Search for the cell housing the specified text and yield its [x, y] center coordinate. 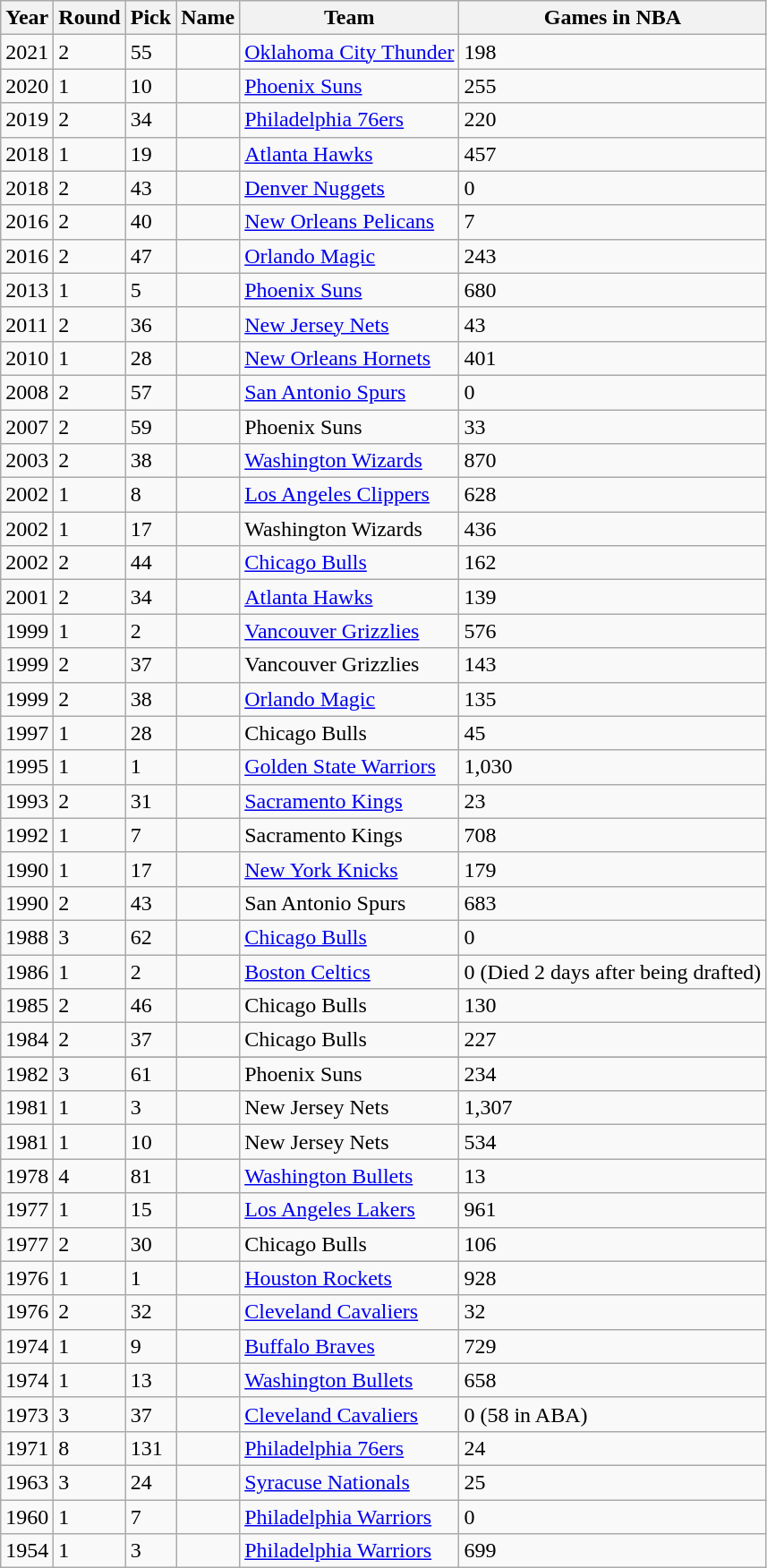
5 [150, 290]
47 [150, 256]
Los Angeles Clippers [349, 495]
New Orleans Pelicans [349, 222]
46 [150, 1006]
Oklahoma City Thunder [349, 52]
4 [89, 1176]
30 [150, 1244]
135 [612, 699]
2003 [27, 461]
81 [150, 1176]
1963 [27, 1482]
Pick [150, 18]
457 [612, 154]
2021 [27, 52]
2011 [27, 324]
436 [612, 529]
57 [150, 392]
1995 [27, 767]
Houston Rockets [349, 1278]
139 [612, 597]
33 [612, 427]
106 [612, 1244]
1984 [27, 1040]
1978 [27, 1176]
9 [150, 1346]
1993 [27, 801]
1954 [27, 1551]
Denver Nuggets [349, 188]
0 (Died 2 days after being drafted) [612, 971]
55 [150, 52]
162 [612, 563]
699 [612, 1551]
961 [612, 1210]
1986 [27, 971]
1988 [27, 937]
729 [612, 1346]
36 [150, 324]
1982 [27, 1074]
Team [349, 18]
New Orleans Hornets [349, 358]
2020 [27, 86]
2008 [27, 392]
234 [612, 1074]
683 [612, 903]
44 [150, 563]
401 [612, 358]
928 [612, 1278]
227 [612, 1040]
2019 [27, 120]
62 [150, 937]
Boston Celtics [349, 971]
45 [612, 733]
243 [612, 256]
1992 [27, 835]
534 [612, 1142]
15 [150, 1210]
628 [612, 495]
25 [612, 1482]
680 [612, 290]
Year [27, 18]
1973 [27, 1414]
708 [612, 835]
Syracuse Nationals [349, 1482]
1997 [27, 733]
Golden State Warriors [349, 767]
31 [150, 801]
Buffalo Braves [349, 1346]
143 [612, 665]
23 [612, 801]
19 [150, 154]
59 [150, 427]
131 [150, 1448]
658 [612, 1380]
1960 [27, 1517]
1985 [27, 1006]
1,030 [612, 767]
Los Angeles Lakers [349, 1210]
1971 [27, 1448]
2007 [27, 427]
Round [89, 18]
870 [612, 461]
220 [612, 120]
40 [150, 222]
Name [208, 18]
New York Knicks [349, 869]
179 [612, 869]
130 [612, 1006]
1,307 [612, 1108]
0 (58 in ABA) [612, 1414]
Games in NBA [612, 18]
61 [150, 1074]
576 [612, 631]
198 [612, 52]
255 [612, 86]
2013 [27, 290]
2010 [27, 358]
2001 [27, 597]
